Search for the cell housing the specified text and yield its (x, y) center coordinate. 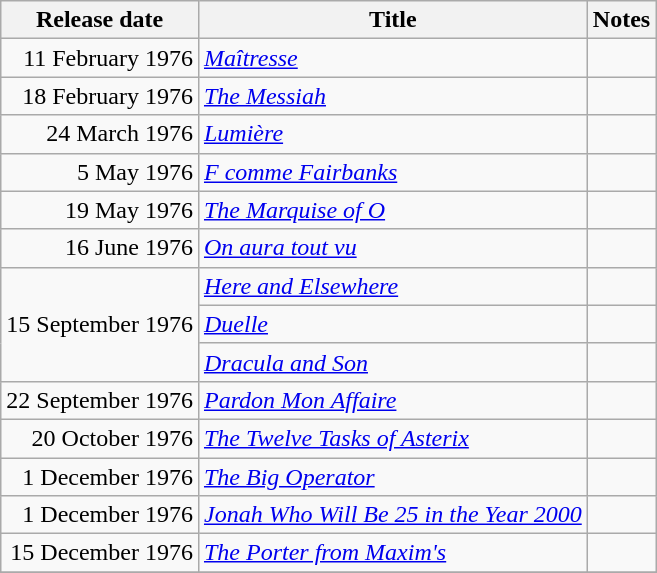
Duelle (392, 324)
Dracula and Son (392, 362)
22 September 1976 (100, 400)
The Porter from Maxim's (392, 553)
F comme Fairbanks (392, 172)
Notes (621, 20)
20 October 1976 (100, 438)
11 February 1976 (100, 58)
Release date (100, 20)
18 February 1976 (100, 96)
Lumière (392, 134)
Pardon Mon Affaire (392, 400)
The Marquise of O (392, 210)
On aura tout vu (392, 248)
24 March 1976 (100, 134)
Title (392, 20)
The Twelve Tasks of Asterix (392, 438)
5 May 1976 (100, 172)
The Messiah (392, 96)
Here and Elsewhere (392, 286)
The Big Operator (392, 477)
Jonah Who Will Be 25 in the Year 2000 (392, 515)
15 December 1976 (100, 553)
Maîtresse (392, 58)
15 September 1976 (100, 324)
16 June 1976 (100, 248)
19 May 1976 (100, 210)
